Identify which cell holds the provided text, then report its [x, y] central coordinate. 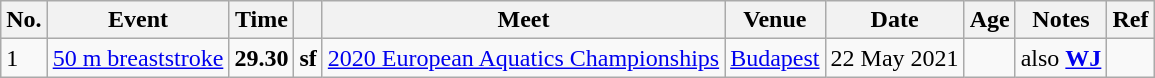
50 m breaststroke [138, 58]
Meet [523, 20]
Date [894, 20]
also WJ [1061, 58]
Age [990, 20]
Venue [775, 20]
sf [308, 58]
Ref [1130, 20]
No. [24, 20]
Event [138, 20]
29.30 [262, 58]
Budapest [775, 58]
Time [262, 20]
2020 European Aquatics Championships [523, 58]
22 May 2021 [894, 58]
Notes [1061, 20]
1 [24, 58]
